Find where the given text appears and provide that cell's center as [x, y] coordinate. 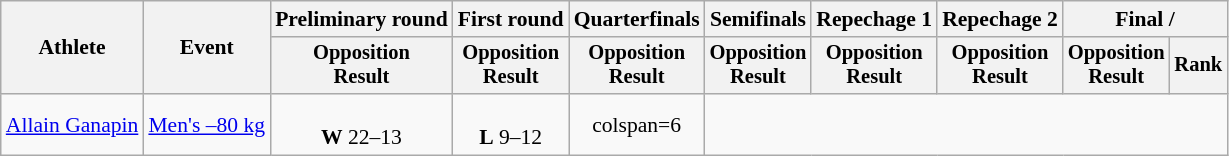
Quarterfinals [637, 19]
Event [206, 48]
First round [511, 19]
Semifinals [758, 19]
Repechage 2 [1000, 19]
Rank [1199, 66]
Preliminary round [362, 19]
L 9–12 [511, 124]
Men's –80 kg [206, 124]
Athlete [72, 48]
Repechage 1 [874, 19]
W 22–13 [362, 124]
Allain Ganapin [72, 124]
Final / [1145, 19]
colspan=6 [637, 124]
